Locate the cell with the specified text and output its [x, y] center coordinate. 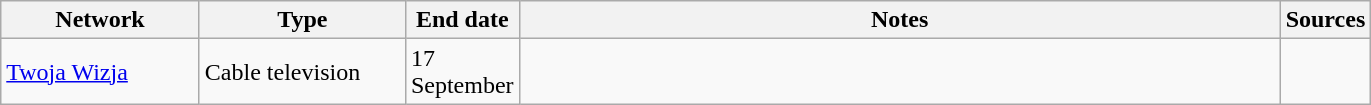
Cable television [302, 72]
Network [100, 20]
Notes [900, 20]
17 September [462, 72]
End date [462, 20]
Sources [1326, 20]
Type [302, 20]
Twoja Wizja [100, 72]
